Pinpoint the cell where the given text exists, returning its (x, y) midpoint coordinate. 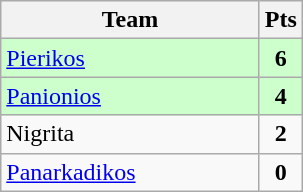
2 (280, 134)
Panionios (130, 96)
Nigrita (130, 134)
Panarkadikos (130, 172)
0 (280, 172)
Pierikos (130, 58)
Team (130, 20)
Pts (280, 20)
6 (280, 58)
4 (280, 96)
